Extract the [x, y] coordinate from the center of the cell holding the provided text.  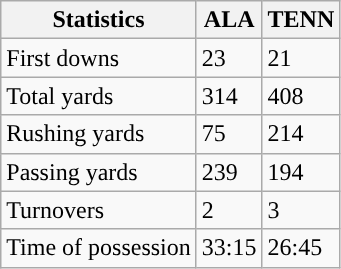
194 [301, 172]
First downs [99, 58]
TENN [301, 20]
Turnovers [99, 210]
239 [229, 172]
214 [301, 134]
2 [229, 210]
Time of possession [99, 248]
Rushing yards [99, 134]
Statistics [99, 20]
408 [301, 96]
26:45 [301, 248]
314 [229, 96]
Passing yards [99, 172]
75 [229, 134]
33:15 [229, 248]
3 [301, 210]
23 [229, 58]
Total yards [99, 96]
ALA [229, 20]
21 [301, 58]
